From the cell containing the given text, extract its center point as (X, Y) coordinate. 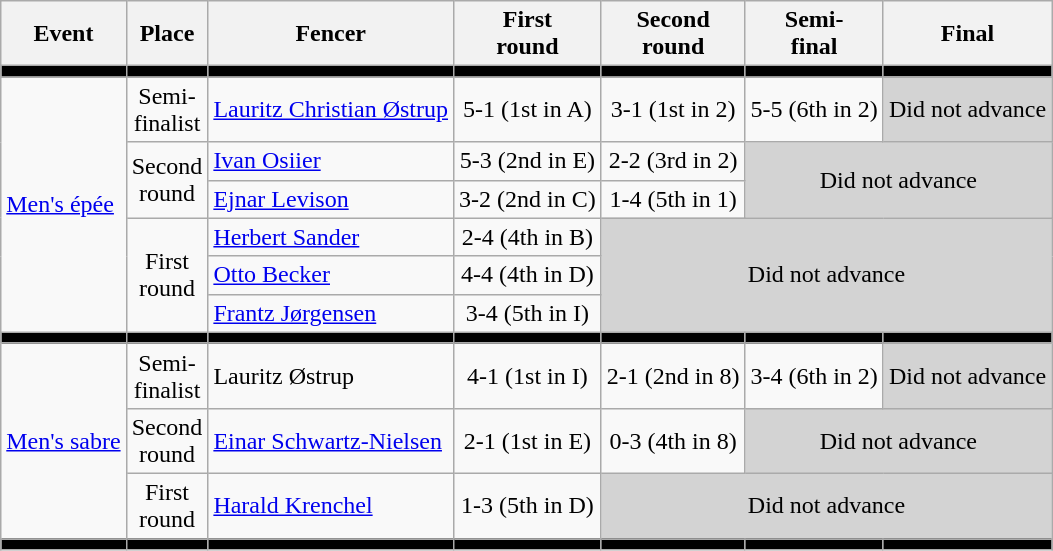
Ivan Osiier (331, 161)
2-1 (2nd in 8) (673, 376)
Herbert Sander (331, 237)
4-1 (1st in I) (528, 376)
1-4 (5th in 1) (673, 199)
Lauritz Østrup (331, 376)
Men's épée (64, 204)
Harald Krenchel (331, 506)
5-5 (6th in 2) (814, 110)
Men's sabre (64, 440)
3-2 (2nd in C) (528, 199)
Frantz Jørgensen (331, 313)
2-1 (1st in E) (528, 440)
Semi-final (814, 34)
2-2 (3rd in 2) (673, 161)
Lauritz Christian Østrup (331, 110)
4-4 (4th in D) (528, 275)
1-3 (5th in D) (528, 506)
Event (64, 34)
3-1 (1st in 2) (673, 110)
2-4 (4th in B) (528, 237)
Final (967, 34)
Einar Schwartz-Nielsen (331, 440)
Place (167, 34)
3-4 (6th in 2) (814, 376)
5-1 (1st in A) (528, 110)
5-3 (2nd in E) (528, 161)
0-3 (4th in 8) (673, 440)
3-4 (5th in I) (528, 313)
Fencer (331, 34)
Ejnar Levison (331, 199)
Otto Becker (331, 275)
